Provide the (X, Y) coordinate of the cell's center where the given text is located.  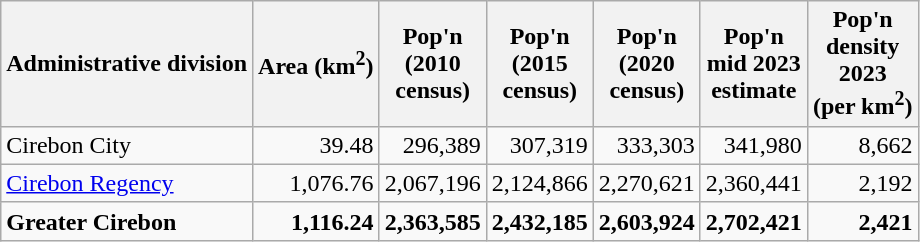
2,432,185 (540, 221)
296,389 (432, 145)
341,980 (754, 145)
2,363,585 (432, 221)
Administrative division (127, 64)
2,421 (862, 221)
2,603,924 (646, 221)
Cirebon Regency (127, 183)
1,116.24 (316, 221)
39.48 (316, 145)
Pop'n (2010 census) (432, 64)
Pop'n mid 2023estimate (754, 64)
8,662 (862, 145)
2,067,196 (432, 183)
333,303 (646, 145)
307,319 (540, 145)
Cirebon City (127, 145)
2,270,621 (646, 183)
Pop'n density 2023 (per km2) (862, 64)
Pop'n (2020 census) (646, 64)
2,192 (862, 183)
2,702,421 (754, 221)
Area (km2) (316, 64)
Greater Cirebon (127, 221)
1,076.76 (316, 183)
2,360,441 (754, 183)
Pop'n (2015 census) (540, 64)
2,124,866 (540, 183)
